Return [x, y] of the center of cell containing provided text 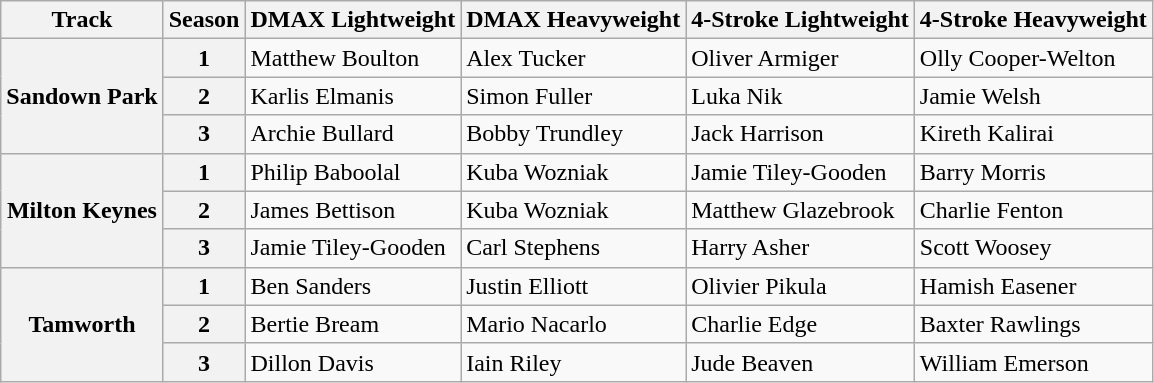
Karlis Elmanis [353, 96]
Oliver Armiger [800, 58]
Baxter Rawlings [1033, 324]
Tamworth [82, 324]
Luka Nik [800, 96]
Kireth Kalirai [1033, 134]
Charlie Fenton [1033, 210]
Mario Nacarlo [574, 324]
Dillon Davis [353, 362]
DMAX Lightweight [353, 20]
Simon Fuller [574, 96]
William Emerson [1033, 362]
Iain Riley [574, 362]
Olivier Pikula [800, 286]
Scott Woosey [1033, 248]
Barry Morris [1033, 172]
Hamish Easener [1033, 286]
Matthew Boulton [353, 58]
James Bettison [353, 210]
Olly Cooper-Welton [1033, 58]
Matthew Glazebrook [800, 210]
Jude Beaven [800, 362]
Charlie Edge [800, 324]
Ben Sanders [353, 286]
Harry Asher [800, 248]
Archie Bullard [353, 134]
4-Stroke Heavyweight [1033, 20]
Bobby Trundley [574, 134]
Justin Elliott [574, 286]
Jack Harrison [800, 134]
Season [204, 20]
Alex Tucker [574, 58]
Sandown Park [82, 96]
DMAX Heavyweight [574, 20]
Jamie Welsh [1033, 96]
Bertie Bream [353, 324]
Track [82, 20]
Carl Stephens [574, 248]
4-Stroke Lightweight [800, 20]
Philip Baboolal [353, 172]
Milton Keynes [82, 210]
